From the cell containing the given text, extract its center point as [X, Y] coordinate. 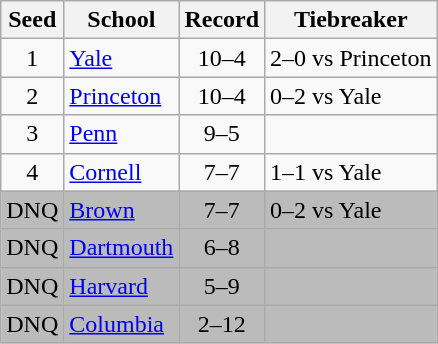
3 [32, 134]
4 [32, 172]
Princeton [122, 96]
1–1 vs Yale [351, 172]
Seed [32, 20]
2–12 [222, 324]
Yale [122, 58]
6–8 [222, 248]
5–9 [222, 286]
Columbia [122, 324]
2 [32, 96]
Penn [122, 134]
Harvard [122, 286]
1 [32, 58]
2–0 vs Princeton [351, 58]
Cornell [122, 172]
Brown [122, 210]
9–5 [222, 134]
School [122, 20]
Tiebreaker [351, 20]
Record [222, 20]
Dartmouth [122, 248]
